Locate the cell with the specified text and output its (X, Y) center coordinate. 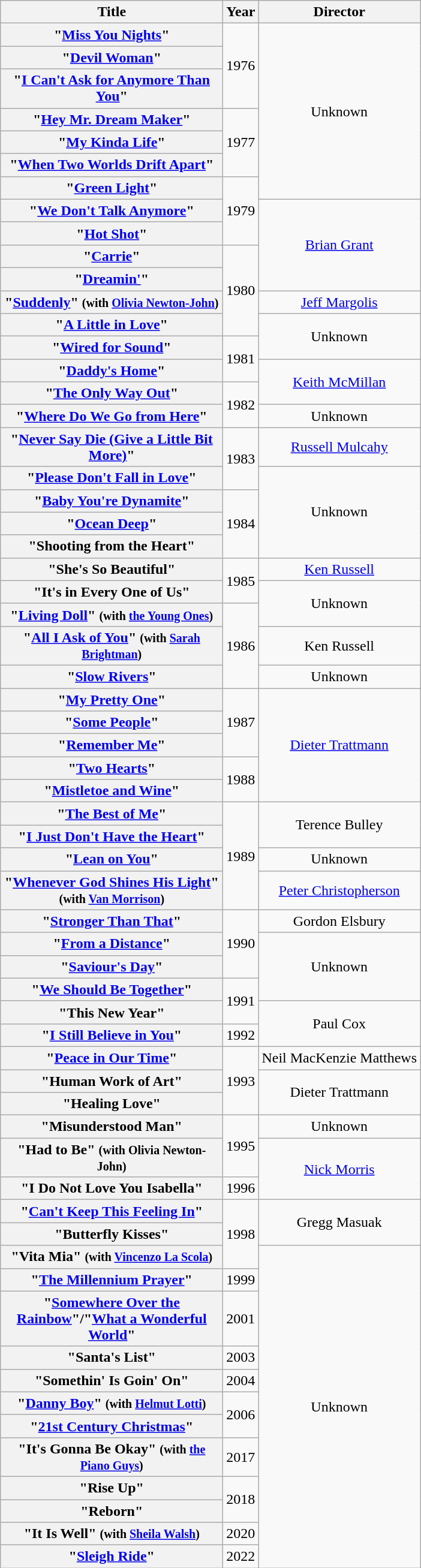
"My Kinda Life" (112, 142)
"Shooting from the Heart" (112, 546)
"The Best of Me" (112, 814)
2001 (241, 1319)
1987 (241, 723)
"Santa's List" (112, 1358)
Neil MacKenzie Matthews (339, 1058)
"Dreamin'" (112, 279)
"Hot Shot" (112, 233)
Peter Christopherson (339, 890)
Terence Bulley (339, 825)
2017 (241, 1457)
2004 (241, 1380)
"Vita Mia" (with Vincenzo La Scola) (112, 1257)
"Saviour's Day" (112, 967)
"From a Distance" (112, 944)
2006 (241, 1414)
"Had to Be" (with Olivia Newton-John) (112, 1157)
"Mistletoe and Wine" (112, 791)
Russell Mulcahy (339, 447)
"Somethin' Is Goin' On" (112, 1380)
"Danny Boy" (with Helmut Lotti) (112, 1403)
"Two Hearts" (112, 768)
"I Just Don't Have the Heart" (112, 836)
1983 (241, 458)
2003 (241, 1358)
Title (112, 12)
"Human Work of Art" (112, 1081)
"Miss You Nights" (112, 35)
"Some People" (112, 723)
"Green Light" (112, 188)
1999 (241, 1280)
"Hey Mr. Dream Maker" (112, 119)
"Daddy's Home" (112, 371)
"All I Ask of You" (with Sarah Brightman) (112, 645)
Gregg Masuak (339, 1223)
"My Pretty One" (112, 700)
"Peace in Our Time" (112, 1058)
1981 (241, 359)
Director (339, 12)
Brian Grant (339, 245)
"I Still Believe in You" (112, 1035)
"It's Gonna Be Okay" (with the Piano Guys) (112, 1457)
"Whenever God Shines His Light" (with Van Morrison) (112, 890)
"Where Do We Go from Here" (112, 416)
"Ocean Deep" (112, 523)
Year (241, 12)
1990 (241, 944)
"Can't Keep This Feeling In" (112, 1211)
"The Millennium Prayer" (112, 1280)
2020 (241, 1534)
1986 (241, 645)
"I Can't Ask for Anymore Than You" (112, 89)
1980 (241, 290)
1998 (241, 1234)
1993 (241, 1081)
"Slow Rivers" (112, 676)
1996 (241, 1188)
1989 (241, 856)
"Rise Up" (112, 1488)
1982 (241, 405)
"Somewhere Over the Rainbow"/"What a Wonderful World" (112, 1319)
1985 (241, 580)
"Butterfly Kisses" (112, 1234)
"This New Year" (112, 1012)
1984 (241, 523)
"Lean on You" (112, 859)
"It's in Every One of Us" (112, 592)
"Stronger Than That" (112, 921)
1988 (241, 780)
"The Only Way Out" (112, 393)
2022 (241, 1557)
"It Is Well" (with Sheila Walsh) (112, 1534)
Jeff Margolis (339, 302)
"When Two Worlds Drift Apart" (112, 165)
2018 (241, 1499)
Nick Morris (339, 1169)
"We Should Be Together" (112, 989)
Paul Cox (339, 1024)
"Wired for Sound" (112, 348)
1995 (241, 1146)
"Carrie" (112, 256)
"She's So Beautiful" (112, 569)
"Devil Woman" (112, 58)
1976 (241, 66)
Gordon Elsbury (339, 921)
"Please Don't Fall in Love" (112, 478)
"Reborn" (112, 1510)
1992 (241, 1035)
1979 (241, 210)
"Living Doll" (with the Young Ones) (112, 615)
"21st Century Christmas" (112, 1426)
"We Don't Talk Anymore" (112, 210)
Keith McMillan (339, 382)
"Suddenly" (with Olivia Newton-John) (112, 302)
"Remember Me" (112, 745)
"I Do Not Love You Isabella" (112, 1188)
"A Little in Love" (112, 325)
"Misunderstood Man" (112, 1127)
1991 (241, 1001)
"Never Say Die (Give a Little Bit More)" (112, 447)
"Baby You're Dynamite" (112, 501)
"Healing Love" (112, 1104)
1977 (241, 142)
"Sleigh Ride" (112, 1557)
